Scan for the cell matching the given text and deliver its [X, Y] coordinate at center. 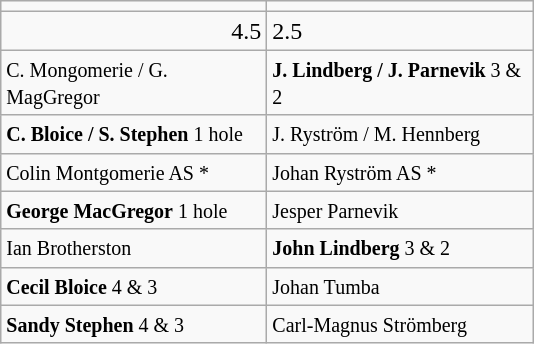
Ian Brotherston [134, 248]
Cecil Bloice 4 & 3 [134, 286]
Johan Tumba [400, 286]
George MacGregor 1 hole [134, 210]
J. Lindberg / J. Parnevik 3 & 2 [400, 82]
4.5 [134, 31]
Sandy Stephen 4 & 3 [134, 324]
C. Bloice / S. Stephen 1 hole [134, 134]
Colin Montgomerie AS * [134, 172]
J. Ryström / M. Hennberg [400, 134]
C. Mongomerie / G. MagGregor [134, 82]
Carl-Magnus Strömberg [400, 324]
Jesper Parnevik [400, 210]
2.5 [400, 31]
Johan Ryström AS * [400, 172]
John Lindberg 3 & 2 [400, 248]
